Return (X, Y) of the center of cell containing provided text 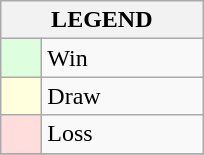
LEGEND (102, 20)
Loss (122, 134)
Win (122, 58)
Draw (122, 96)
